Return (x, y) of the center of cell containing provided text 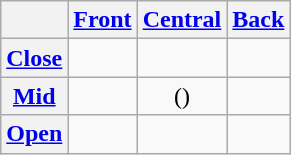
Front (102, 20)
Open (34, 134)
() (182, 96)
Mid (34, 96)
Back (258, 20)
Central (182, 20)
Close (34, 58)
